Identify which cell holds the provided text, then report its (X, Y) central coordinate. 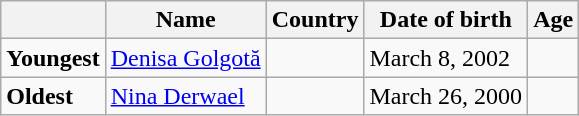
March 8, 2002 (446, 58)
Nina Derwael (186, 96)
Country (315, 20)
Date of birth (446, 20)
Name (186, 20)
Age (554, 20)
Denisa Golgotă (186, 58)
Oldest (53, 96)
Youngest (53, 58)
March 26, 2000 (446, 96)
